Identify which cell holds the provided text, then report its (x, y) central coordinate. 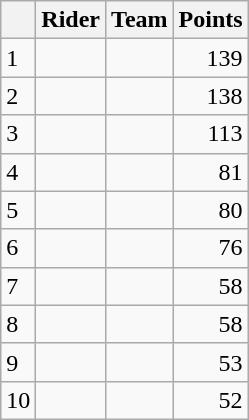
Points (210, 20)
4 (18, 172)
Team (140, 20)
81 (210, 172)
80 (210, 210)
2 (18, 96)
113 (210, 134)
10 (18, 400)
8 (18, 324)
5 (18, 210)
6 (18, 248)
Rider (71, 20)
7 (18, 286)
53 (210, 362)
52 (210, 400)
3 (18, 134)
9 (18, 362)
76 (210, 248)
1 (18, 58)
138 (210, 96)
139 (210, 58)
